Output the [X, Y] coordinate of the center of the cell containing the given text.  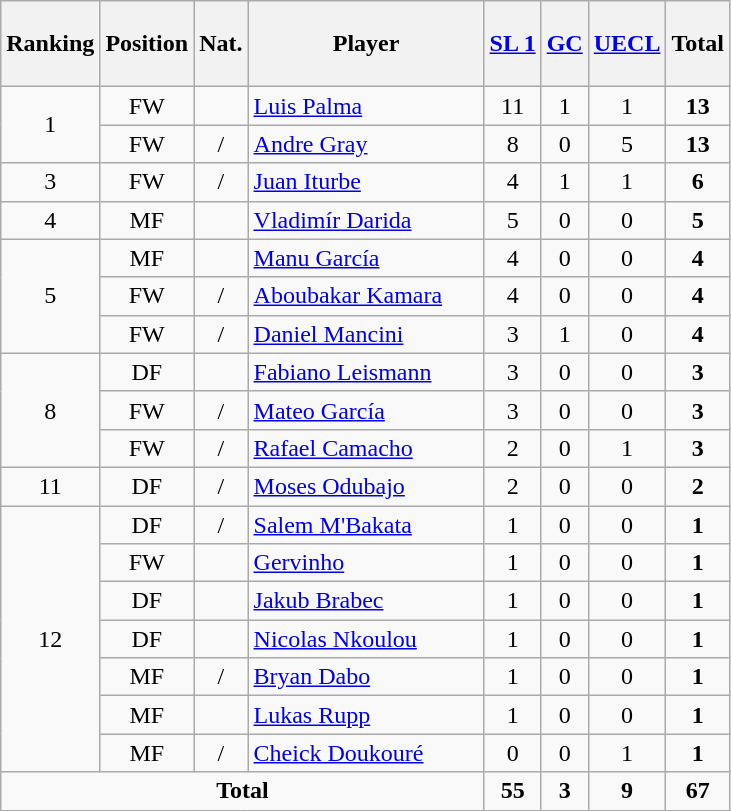
Cheick Doukouré [366, 753]
Luis Palma [366, 106]
Ranking [50, 44]
GC [564, 44]
67 [698, 791]
Gervinho [366, 563]
Rafael Camacho [366, 448]
Fabiano Leismann [366, 372]
Andre Gray [366, 144]
Daniel Mancini [366, 334]
9 [627, 791]
Nicolas Nkoulou [366, 639]
Nat. [221, 44]
12 [50, 639]
Mateo García [366, 410]
Salem M'Bakata [366, 525]
UECL [627, 44]
Aboubakar Kamara [366, 296]
Bryan Dabo [366, 677]
Manu García [366, 258]
Lukas Rupp [366, 715]
SL 1 [512, 44]
6 [698, 182]
Player [366, 44]
55 [512, 791]
Vladimír Darida [366, 220]
Moses Odubajo [366, 486]
Position [147, 44]
Juan Iturbe [366, 182]
Jakub Brabec [366, 601]
